From the cell containing the given text, extract its center point as [X, Y] coordinate. 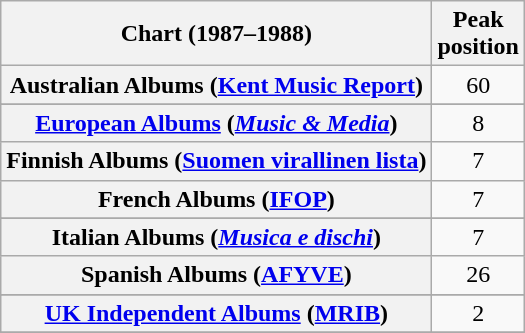
Australian Albums (Kent Music Report) [216, 85]
Spanish Albums (AFYVE) [216, 275]
Italian Albums (Musica e dischi) [216, 237]
26 [478, 275]
8 [478, 123]
UK Independent Albums (MRIB) [216, 313]
European Albums (Music & Media) [216, 123]
Chart (1987–1988) [216, 34]
60 [478, 85]
Peakposition [478, 34]
2 [478, 313]
French Albums (IFOP) [216, 199]
Finnish Albums (Suomen virallinen lista) [216, 161]
